For the text-containing cell, return its midpoint in [x, y] coordinate format. 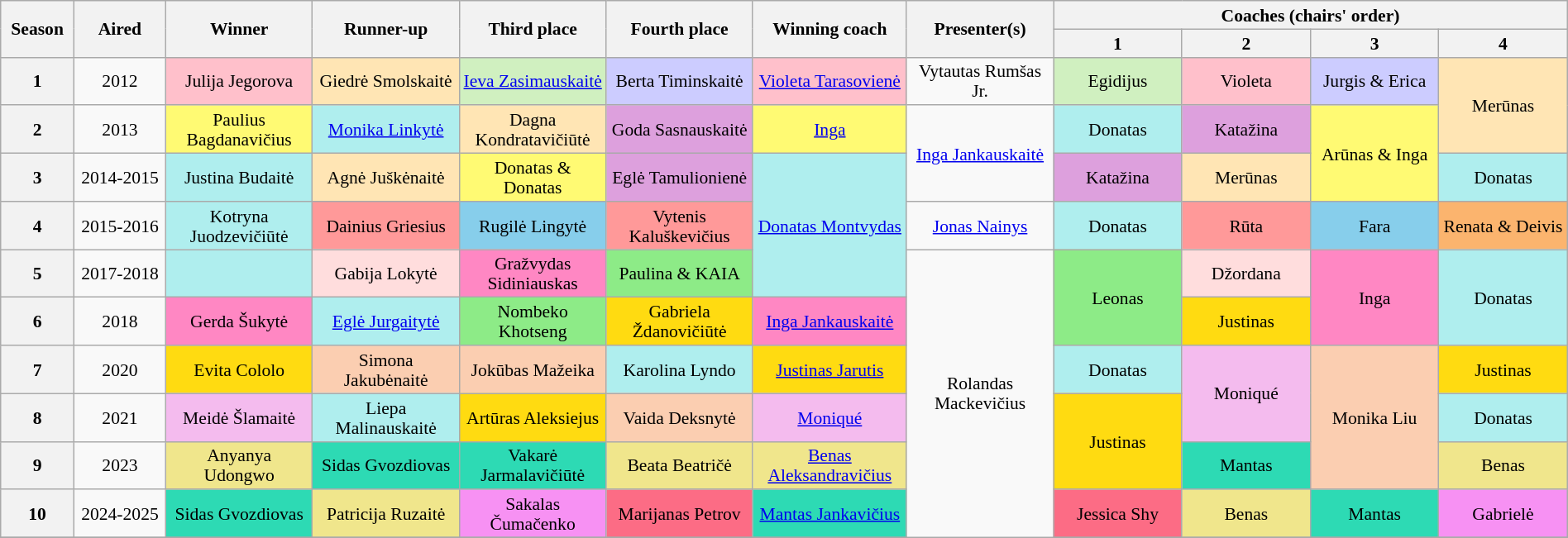
Gerda Šukytė [238, 321]
Donatas Montvydas [829, 226]
Justinas Jarutis [829, 369]
Jurgis & Erica [1374, 81]
Donatas & Donatas [533, 178]
Season [38, 29]
Fourth place [680, 29]
Anyanya Udongwo [238, 465]
Monika Linkytė [385, 130]
Gražvydas Sidiniauskas [533, 274]
Arūnas & Inga [1374, 154]
Rolandas Mackevičius [979, 393]
Giedrė Smolskaitė [385, 81]
Gabrielė [1503, 514]
2015-2016 [119, 226]
Renata & Deivis [1503, 226]
2017-2018 [119, 274]
Kotryna Juodzevičiūtė [238, 226]
8 [38, 417]
Nombeko Khotseng [533, 321]
Marijanas Petrov [680, 514]
5 [38, 274]
7 [38, 369]
Patricija Ruzaitė [385, 514]
Jonas Nainys [979, 226]
Runner-up [385, 29]
Karolina Lyndo [680, 369]
Monika Liu [1374, 417]
Fara [1374, 226]
Goda Sasnauskaitė [680, 130]
2012 [119, 81]
2024-2025 [119, 514]
Eglė Tamulionienė [680, 178]
Artūras Aleksiejus [533, 417]
Jokūbas Mažeika [533, 369]
2021 [119, 417]
2023 [119, 465]
Dainius Griesius [385, 226]
2014-2015 [119, 178]
Coaches (chairs' order) [1310, 15]
Agnė Juškėnaitė [385, 178]
Leonas [1118, 298]
Vytautas Rumšas Jr. [979, 81]
6 [38, 321]
Eglė Jurgaitytė [385, 321]
Simona Jakubėnaitė [385, 369]
Beata Beatričė [680, 465]
Vytenis Kaluškevičius [680, 226]
Vaida Deksnytė [680, 417]
Paulina & KAIA [680, 274]
Gabriela Ždanovičiūtė [680, 321]
Sakalas Čumačenko [533, 514]
Julija Jegorova [238, 81]
Mantas Jankavičius [829, 514]
Ieva Zasimauskaitė [533, 81]
Violeta Tarasovienė [829, 81]
Rugilė Lingytė [533, 226]
Džordana [1245, 274]
Evita Cololo [238, 369]
Berta Timinskaitė [680, 81]
Egidijus [1118, 81]
Benas Aleksandravičius [829, 465]
2013 [119, 130]
Jessica Shy [1118, 514]
Rūta [1245, 226]
Presenter(s) [979, 29]
Justina Budaitė [238, 178]
Dagna Kondratavičiūtė [533, 130]
Winner [238, 29]
2020 [119, 369]
9 [38, 465]
Paulius Bagdanavičius [238, 130]
Violeta [1245, 81]
Third place [533, 29]
Gabija Lokytė [385, 274]
10 [38, 514]
Aired [119, 29]
Liepa Malinauskaitė [385, 417]
Meidė Šlamaitė [238, 417]
2018 [119, 321]
Vakarė Jarmalavičiūtė [533, 465]
Winning coach [829, 29]
